Output the (X, Y) coordinate of the center of the cell containing the given text.  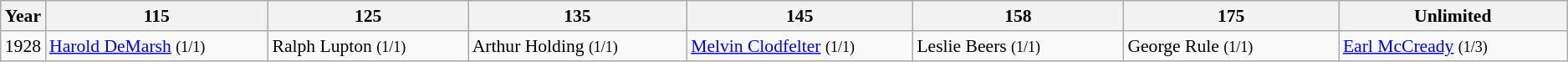
George Rule (1/1) (1231, 46)
Earl McCready (1/3) (1453, 46)
Harold DeMarsh (1/1) (156, 46)
Year (23, 16)
Leslie Beers (1/1) (1018, 46)
Melvin Clodfelter (1/1) (799, 46)
125 (368, 16)
Unlimited (1453, 16)
115 (156, 16)
Arthur Holding (1/1) (577, 46)
1928 (23, 46)
Ralph Lupton (1/1) (368, 46)
135 (577, 16)
145 (799, 16)
175 (1231, 16)
158 (1018, 16)
